Determine the [X, Y] coordinate at the center of the cell enclosing the given text.  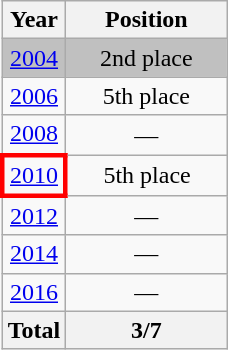
3/7 [146, 330]
2004 [34, 58]
2nd place [146, 58]
2006 [34, 96]
Total [34, 330]
2012 [34, 216]
Position [146, 20]
2014 [34, 254]
2010 [34, 174]
2016 [34, 292]
2008 [34, 135]
Year [34, 20]
